Extract the [X, Y] coordinate from the center of the cell holding the provided text.  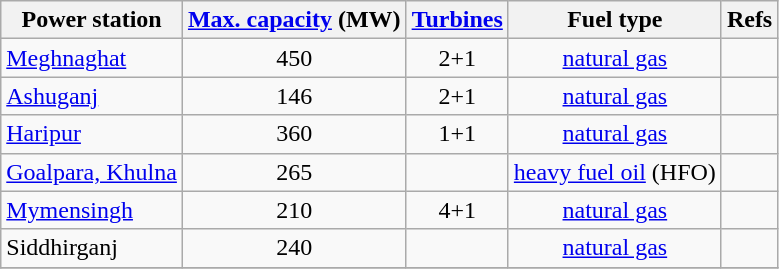
240 [294, 248]
Haripur [92, 134]
Mymensingh [92, 210]
Max. capacity (MW) [294, 20]
Goalpara, Khulna [92, 172]
4+1 [457, 210]
Meghnaghat [92, 58]
Ashuganj [92, 96]
210 [294, 210]
146 [294, 96]
450 [294, 58]
265 [294, 172]
Refs [749, 20]
heavy fuel oil (HFO) [614, 172]
360 [294, 134]
Siddhirganj [92, 248]
Turbines [457, 20]
1+1 [457, 134]
Fuel type [614, 20]
Power station [92, 20]
